Locate the cell with the specified text and output its (x, y) center coordinate. 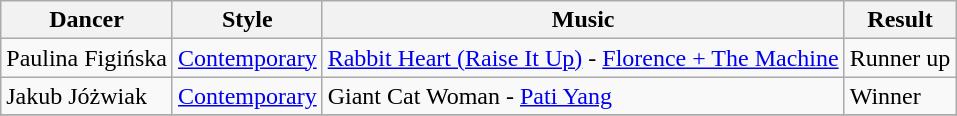
Music (583, 20)
Dancer (87, 20)
Result (900, 20)
Giant Cat Woman - Pati Yang (583, 96)
Rabbit Heart (Raise It Up) - Florence + The Machine (583, 58)
Runner up (900, 58)
Style (247, 20)
Paulina Figińska (87, 58)
Jakub Jóżwiak (87, 96)
Winner (900, 96)
